Search for the cell housing the specified text and yield its [x, y] center coordinate. 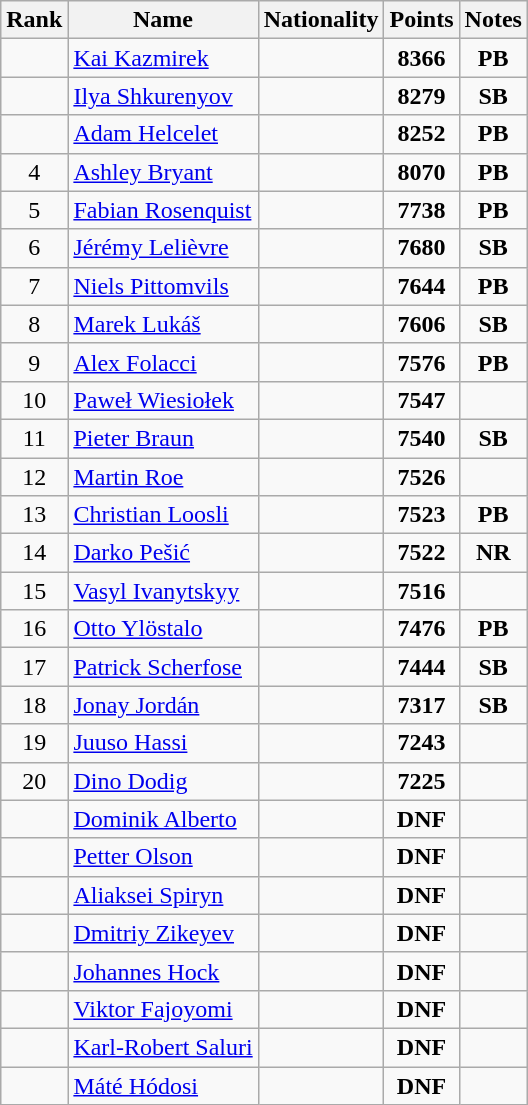
7243 [422, 743]
7606 [422, 324]
15 [34, 591]
Fabian Rosenquist [163, 210]
4 [34, 172]
14 [34, 553]
Karl-Robert Saluri [163, 1047]
Niels Pittomvils [163, 286]
6 [34, 248]
17 [34, 667]
10 [34, 400]
12 [34, 477]
Adam Helcelet [163, 134]
Juuso Hassi [163, 743]
Dominik Alberto [163, 819]
7225 [422, 781]
Johannes Hock [163, 971]
8279 [422, 96]
Dmitriy Zikeyev [163, 933]
Ilya Shkurenyov [163, 96]
8252 [422, 134]
7680 [422, 248]
18 [34, 705]
Martin Roe [163, 477]
7738 [422, 210]
Christian Loosli [163, 515]
Viktor Fajoyomi [163, 1009]
Dino Dodig [163, 781]
Jérémy Lelièvre [163, 248]
7540 [422, 438]
Jonay Jordán [163, 705]
Points [422, 20]
Patrick Scherfose [163, 667]
20 [34, 781]
13 [34, 515]
8366 [422, 58]
7317 [422, 705]
19 [34, 743]
Nationality [321, 20]
7526 [422, 477]
NR [493, 553]
Otto Ylöstalo [163, 629]
Pieter Braun [163, 438]
Paweł Wiesiołek [163, 400]
7644 [422, 286]
Ashley Bryant [163, 172]
7444 [422, 667]
8070 [422, 172]
16 [34, 629]
Notes [493, 20]
5 [34, 210]
Aliaksei Spiryn [163, 895]
Marek Lukáš [163, 324]
8 [34, 324]
9 [34, 362]
Alex Folacci [163, 362]
7522 [422, 553]
Rank [34, 20]
Name [163, 20]
Kai Kazmirek [163, 58]
Petter Olson [163, 857]
Darko Pešić [163, 553]
7476 [422, 629]
7516 [422, 591]
Máté Hódosi [163, 1085]
11 [34, 438]
7 [34, 286]
Vasyl Ivanytskyy [163, 591]
7547 [422, 400]
7576 [422, 362]
7523 [422, 515]
